Locate the cell with the specified text and output its (X, Y) center coordinate. 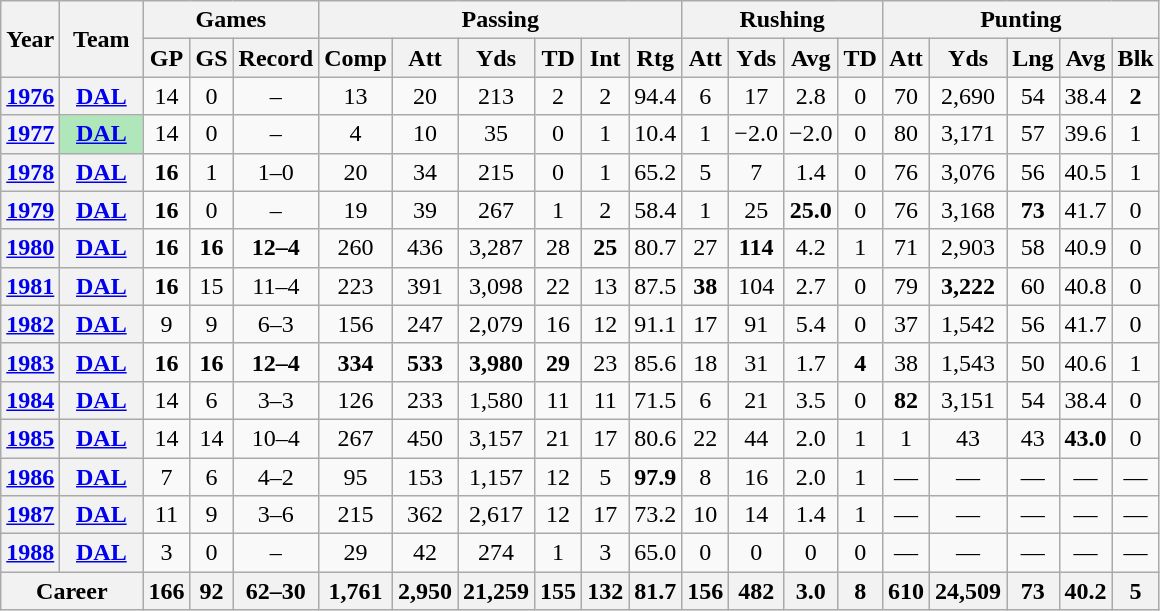
1982 (30, 324)
57 (1033, 134)
436 (424, 248)
450 (424, 438)
58 (1033, 248)
1987 (30, 515)
533 (424, 362)
44 (756, 438)
391 (424, 286)
114 (756, 248)
34 (424, 172)
40.2 (1086, 591)
GP (166, 58)
Team (102, 39)
Passing (500, 20)
3–6 (276, 515)
362 (424, 515)
GS (212, 58)
87.5 (656, 286)
27 (706, 248)
Career (72, 591)
60 (1033, 286)
40.9 (1086, 248)
43.0 (1086, 438)
Games (231, 20)
39 (424, 210)
3,222 (968, 286)
2,690 (968, 96)
97.9 (656, 477)
3,157 (496, 438)
10–4 (276, 438)
Rtg (656, 58)
95 (356, 477)
1,157 (496, 477)
233 (424, 400)
18 (706, 362)
Rushing (782, 20)
80.6 (656, 438)
155 (558, 591)
37 (906, 324)
71 (906, 248)
1977 (30, 134)
1986 (30, 477)
2,903 (968, 248)
4–2 (276, 477)
Comp (356, 58)
91 (756, 324)
2,079 (496, 324)
91.1 (656, 324)
104 (756, 286)
Lng (1033, 58)
70 (906, 96)
2,617 (496, 515)
Punting (1020, 20)
50 (1033, 362)
2.8 (810, 96)
260 (356, 248)
153 (424, 477)
81.7 (656, 591)
23 (606, 362)
1.7 (810, 362)
3–3 (276, 400)
79 (906, 286)
3,287 (496, 248)
15 (212, 286)
80.7 (656, 248)
5.4 (810, 324)
1978 (30, 172)
1981 (30, 286)
24,509 (968, 591)
28 (558, 248)
1988 (30, 553)
3,076 (968, 172)
1,761 (356, 591)
1–0 (276, 172)
40.6 (1086, 362)
71.5 (656, 400)
3.5 (810, 400)
85.6 (656, 362)
3,168 (968, 210)
80 (906, 134)
1983 (30, 362)
247 (424, 324)
10.4 (656, 134)
3,151 (968, 400)
1979 (30, 210)
1980 (30, 248)
1,580 (496, 400)
3,171 (968, 134)
610 (906, 591)
1,543 (968, 362)
1984 (30, 400)
31 (756, 362)
223 (356, 286)
65.2 (656, 172)
21,259 (496, 591)
19 (356, 210)
Year (30, 39)
40.5 (1086, 172)
62–30 (276, 591)
65.0 (656, 553)
166 (166, 591)
Int (606, 58)
6–3 (276, 324)
35 (496, 134)
132 (606, 591)
126 (356, 400)
73.2 (656, 515)
1,542 (968, 324)
3,098 (496, 286)
274 (496, 553)
94.4 (656, 96)
42 (424, 553)
334 (356, 362)
3,980 (496, 362)
25.0 (810, 210)
1985 (30, 438)
40.8 (1086, 286)
2,950 (424, 591)
Record (276, 58)
82 (906, 400)
213 (496, 96)
2.7 (810, 286)
58.4 (656, 210)
Blk (1136, 58)
11–4 (276, 286)
3.0 (810, 591)
482 (756, 591)
1976 (30, 96)
39.6 (1086, 134)
92 (212, 591)
4.2 (810, 248)
